Identify which cell holds the provided text, then report its [X, Y] central coordinate. 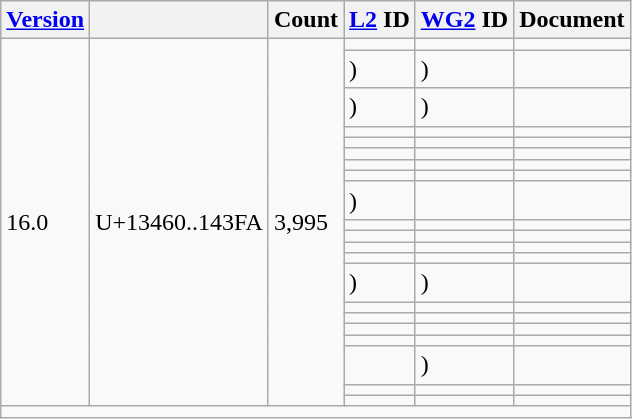
Count [306, 20]
WG2 ID [464, 20]
Version [46, 20]
3,995 [306, 222]
L2 ID [380, 20]
Document [572, 20]
U+13460..143FA [180, 222]
16.0 [46, 222]
